Locate the cell with the specified text and output its (x, y) center coordinate. 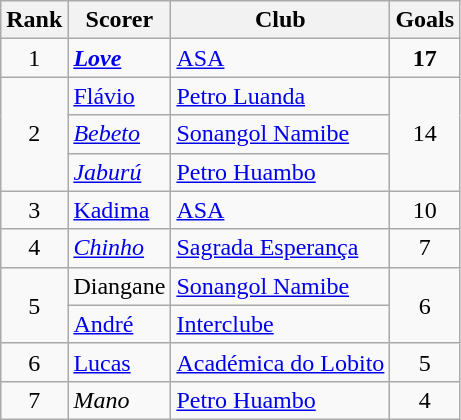
14 (425, 134)
Bebeto (120, 134)
Scorer (120, 20)
Sagrada Esperança (280, 248)
Chinho (120, 248)
Académica do Lobito (280, 362)
Lucas (120, 362)
Flávio (120, 96)
17 (425, 58)
Diangane (120, 286)
Petro Luanda (280, 96)
Jaburú (120, 172)
10 (425, 210)
Goals (425, 20)
Mano (120, 400)
André (120, 324)
Club (280, 20)
1 (34, 58)
Love (120, 58)
Kadima (120, 210)
Interclube (280, 324)
3 (34, 210)
2 (34, 134)
Rank (34, 20)
